Provide the [x, y] coordinate of the cell's center where the given text is located.  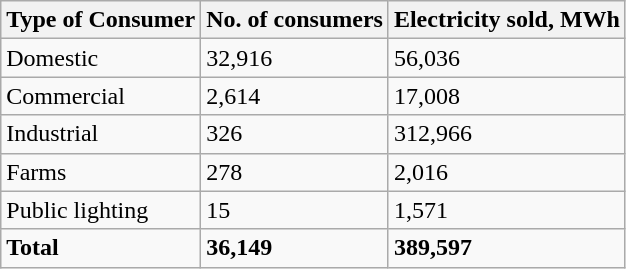
312,966 [506, 134]
No. of consumers [295, 20]
56,036 [506, 58]
2,614 [295, 96]
326 [295, 134]
36,149 [295, 248]
15 [295, 210]
278 [295, 172]
Domestic [101, 58]
Type of Consumer [101, 20]
17,008 [506, 96]
Electricity sold, MWh [506, 20]
Public lighting [101, 210]
Commercial [101, 96]
1,571 [506, 210]
Farms [101, 172]
32,916 [295, 58]
2,016 [506, 172]
389,597 [506, 248]
Total [101, 248]
Industrial [101, 134]
